Scan for the cell matching the given text and deliver its (X, Y) coordinate at center. 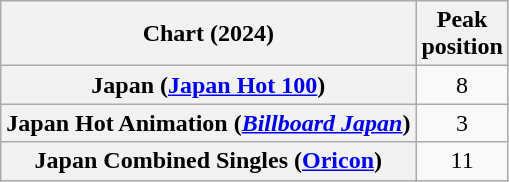
Japan Hot Animation (Billboard Japan) (208, 123)
8 (462, 85)
Peakposition (462, 34)
3 (462, 123)
Japan (Japan Hot 100) (208, 85)
Chart (2024) (208, 34)
Japan Combined Singles (Oricon) (208, 161)
11 (462, 161)
